Identify which cell holds the provided text, then report its (x, y) central coordinate. 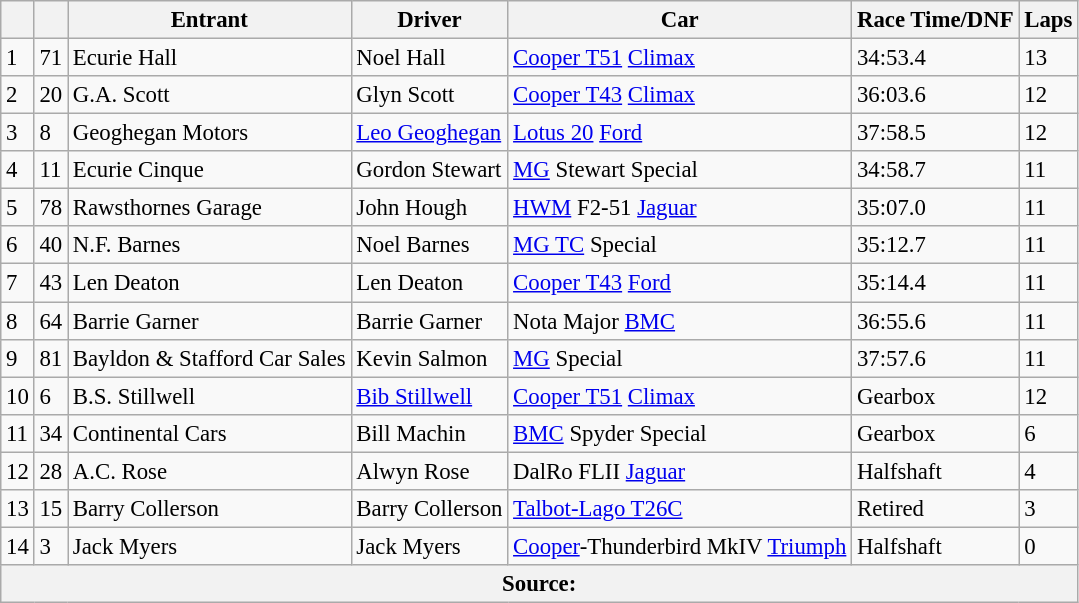
20 (50, 95)
37:58.5 (936, 133)
15 (50, 509)
81 (50, 358)
Kevin Salmon (430, 358)
Car (680, 20)
0 (1048, 546)
2 (18, 95)
Talbot-Lago T26C (680, 509)
Bib Stillwell (430, 396)
Gordon Stewart (430, 170)
Rawsthornes Garage (210, 208)
Nota Major BMC (680, 321)
Geoghegan Motors (210, 133)
40 (50, 245)
36:03.6 (936, 95)
64 (50, 321)
Entrant (210, 20)
78 (50, 208)
34 (50, 433)
Alwyn Rose (430, 471)
Lotus 20 Ford (680, 133)
Cooper T43 Climax (680, 95)
43 (50, 283)
MG Special (680, 358)
MG TC Special (680, 245)
B.S. Stillwell (210, 396)
Bill Machin (430, 433)
BMC Spyder Special (680, 433)
Leo Geoghegan (430, 133)
G.A. Scott (210, 95)
MG Stewart Special (680, 170)
A.C. Rose (210, 471)
N.F. Barnes (210, 245)
Continental Cars (210, 433)
John Hough (430, 208)
Source: (540, 584)
Cooper T43 Ford (680, 283)
1 (18, 58)
35:07.0 (936, 208)
Laps (1048, 20)
Noel Barnes (430, 245)
9 (18, 358)
34:53.4 (936, 58)
35:14.4 (936, 283)
Race Time/DNF (936, 20)
Glyn Scott (430, 95)
Ecurie Hall (210, 58)
Ecurie Cinque (210, 170)
HWM F2-51 Jaguar (680, 208)
5 (18, 208)
14 (18, 546)
36:55.6 (936, 321)
Noel Hall (430, 58)
10 (18, 396)
35:12.7 (936, 245)
Retired (936, 509)
28 (50, 471)
37:57.6 (936, 358)
DalRo FLII Jaguar (680, 471)
Cooper-Thunderbird MkIV Triumph (680, 546)
Bayldon & Stafford Car Sales (210, 358)
7 (18, 283)
34:58.7 (936, 170)
Driver (430, 20)
71 (50, 58)
